Return [x, y] of the center of cell containing provided text 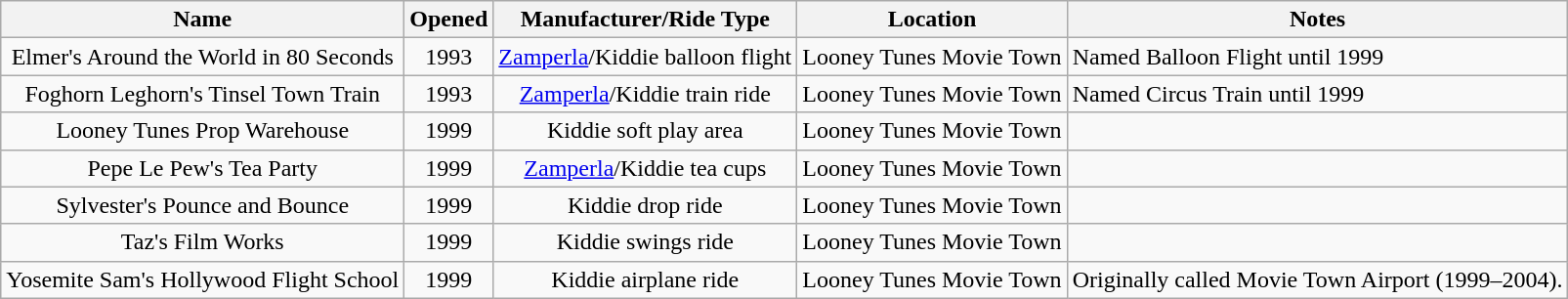
Yosemite Sam's Hollywood Flight School [203, 279]
Pepe Le Pew's Tea Party [203, 168]
Kiddie drop ride [645, 205]
Zamperla/Kiddie tea cups [645, 168]
Opened [449, 20]
Taz's Film Works [203, 242]
Named Balloon Flight until 1999 [1317, 57]
Manufacturer/Ride Type [645, 20]
Named Circus Train until 1999 [1317, 94]
Looney Tunes Prop Warehouse [203, 131]
Kiddie swings ride [645, 242]
Location [932, 20]
Notes [1317, 20]
Zamperla/Kiddie train ride [645, 94]
Name [203, 20]
Foghorn Leghorn's Tinsel Town Train [203, 94]
Elmer's Around the World in 80 Seconds [203, 57]
Kiddie airplane ride [645, 279]
Sylvester's Pounce and Bounce [203, 205]
Kiddie soft play area [645, 131]
Originally called Movie Town Airport (1999–2004). [1317, 279]
Zamperla/Kiddie balloon flight [645, 57]
